Return (x, y) of the center of cell containing provided text 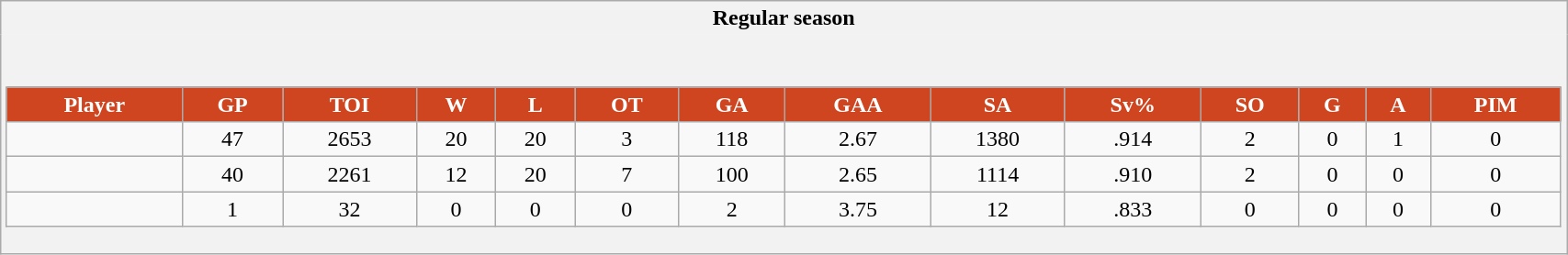
Regular season (784, 18)
A (1398, 105)
L (536, 105)
GA (732, 105)
1380 (998, 139)
1114 (998, 174)
32 (350, 209)
2653 (350, 139)
100 (732, 174)
47 (231, 139)
2.65 (858, 174)
3.75 (858, 209)
7 (626, 174)
3 (626, 139)
PIM (1495, 105)
.910 (1134, 174)
G (1332, 105)
.914 (1134, 139)
2.67 (858, 139)
Player (94, 105)
GAA (858, 105)
40 (231, 174)
OT (626, 105)
2261 (350, 174)
SO (1250, 105)
.833 (1134, 209)
TOI (350, 105)
GP (231, 105)
118 (732, 139)
Sv% (1134, 105)
SA (998, 105)
W (456, 105)
